Output the [x, y] coordinate of the center of the cell containing the given text.  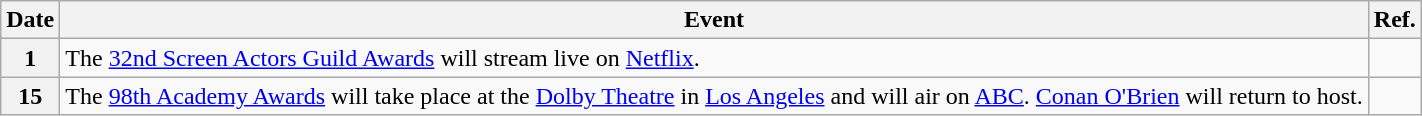
Date [30, 20]
The 32nd Screen Actors Guild Awards will stream live on Netflix. [714, 58]
Event [714, 20]
15 [30, 96]
The 98th Academy Awards will take place at the Dolby Theatre in Los Angeles and will air on ABC. Conan O'Brien will return to host. [714, 96]
Ref. [1394, 20]
1 [30, 58]
